Extract the (x, y) coordinate from the center of the cell holding the provided text.  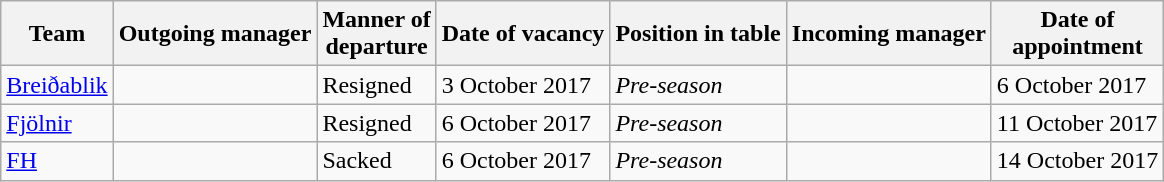
Sacked (376, 161)
Outgoing manager (215, 34)
Team (57, 34)
3 October 2017 (523, 85)
FH (57, 161)
Fjölnir (57, 123)
Incoming manager (888, 34)
Position in table (698, 34)
Date of vacancy (523, 34)
Date ofappointment (1077, 34)
14 October 2017 (1077, 161)
11 October 2017 (1077, 123)
Breiðablik (57, 85)
Manner ofdeparture (376, 34)
